Pinpoint the cell where the given text exists, returning its [x, y] midpoint coordinate. 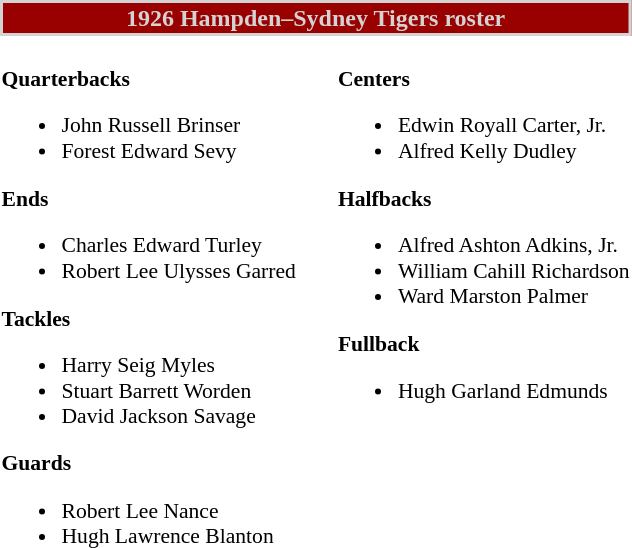
1926 Hampden–Sydney Tigers roster [316, 18]
